Extract the (x, y) coordinate from the center of the cell holding the provided text.  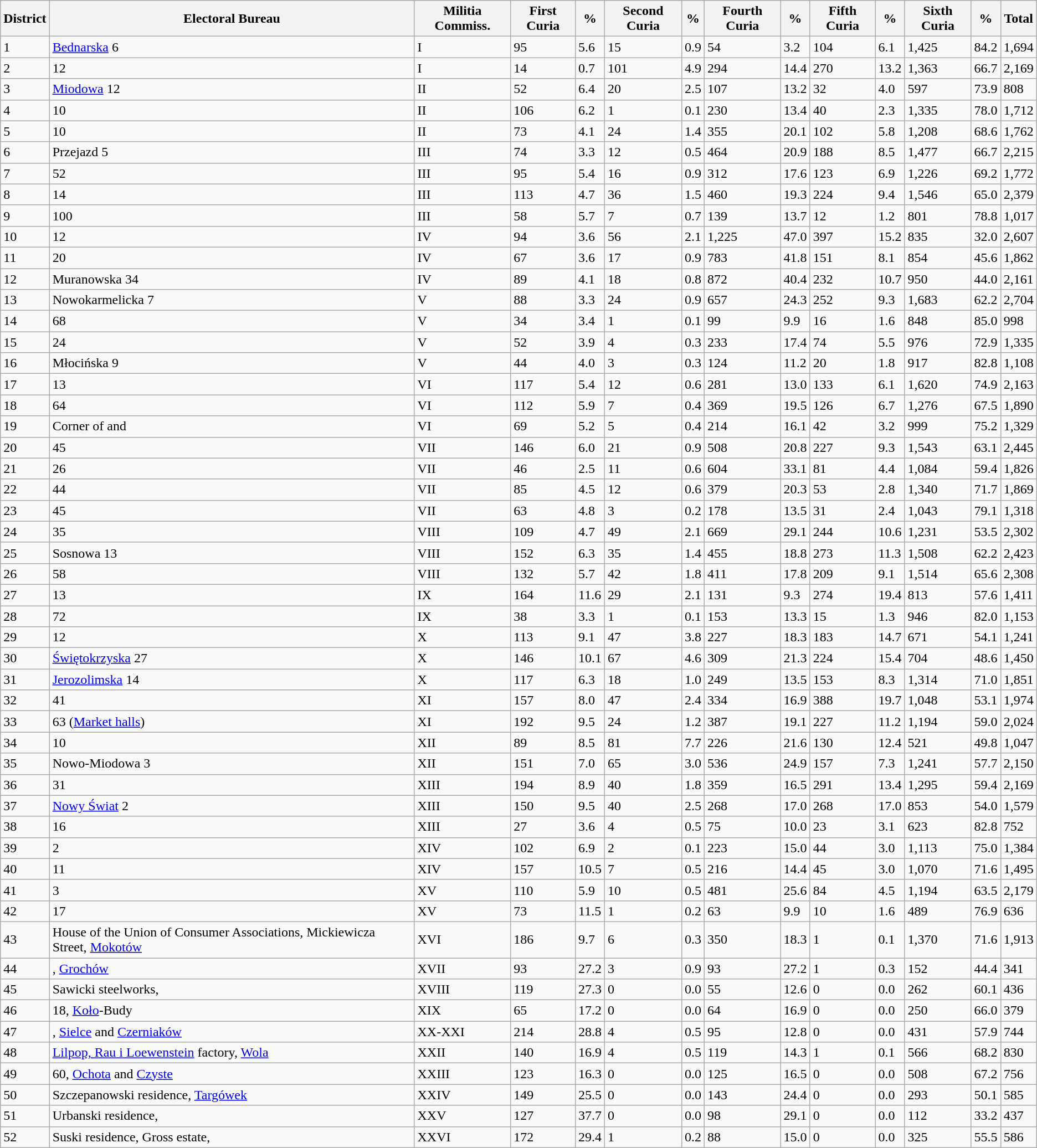
XXII (463, 1053)
17.6 (795, 173)
437 (1018, 1116)
6.0 (591, 447)
54 (743, 47)
4.9 (692, 68)
Świętokrzyska 27 (232, 658)
950 (938, 279)
Sosnowa 13 (232, 553)
20.3 (795, 490)
1,295 (938, 785)
67.2 (986, 1074)
4.8 (591, 511)
281 (743, 384)
813 (938, 595)
226 (743, 743)
230 (743, 110)
8.1 (890, 258)
801 (938, 215)
13.7 (795, 215)
397 (843, 236)
2,179 (1018, 890)
68 (232, 321)
10.7 (890, 279)
19.7 (890, 701)
1,762 (1018, 131)
65.6 (986, 574)
9.7 (591, 939)
946 (938, 616)
3.9 (591, 342)
56 (644, 236)
232 (843, 279)
132 (543, 574)
2,445 (1018, 447)
209 (843, 574)
388 (843, 701)
54.1 (986, 637)
19.5 (795, 405)
1,712 (1018, 110)
2,150 (1018, 764)
2,215 (1018, 152)
51 (25, 1116)
1,363 (938, 68)
78.8 (986, 215)
1,514 (938, 574)
917 (938, 363)
74.9 (986, 384)
75.2 (986, 426)
216 (743, 869)
33 (25, 722)
24.9 (795, 764)
53 (843, 490)
5.2 (591, 426)
20.1 (795, 131)
XIX (463, 1011)
30 (25, 658)
Bednarska 6 (232, 47)
District (25, 19)
2.3 (890, 110)
49.8 (986, 743)
1,826 (1018, 469)
623 (938, 827)
60, Ochota and Czyste (232, 1074)
1,579 (1018, 806)
Sawicki steelworks, (232, 990)
15.2 (890, 236)
69.2 (986, 173)
63.5 (986, 890)
79.1 (986, 511)
1,450 (1018, 658)
223 (743, 848)
28 (25, 616)
107 (743, 89)
17.8 (795, 574)
55.5 (986, 1137)
133 (843, 384)
999 (938, 426)
28.8 (591, 1032)
First Curia (543, 19)
44.4 (986, 969)
1,276 (938, 405)
1,620 (938, 384)
8.0 (591, 701)
12.6 (795, 990)
94 (543, 236)
293 (938, 1095)
53.5 (986, 532)
188 (843, 152)
37.7 (591, 1116)
XXIV (463, 1095)
464 (743, 152)
1,043 (938, 511)
37 (25, 806)
521 (938, 743)
1,851 (1018, 679)
244 (843, 532)
Szczepanowski residence, Targówek (232, 1095)
1,070 (938, 869)
33.2 (986, 1116)
872 (743, 279)
808 (1018, 89)
24.4 (795, 1095)
43 (25, 939)
Jerozolimska 14 (232, 679)
2,024 (1018, 722)
22 (25, 490)
41.8 (795, 258)
853 (938, 806)
75.0 (986, 848)
2,161 (1018, 279)
33.1 (795, 469)
XX-XXI (463, 1032)
233 (743, 342)
25.5 (591, 1095)
110 (543, 890)
15.4 (890, 658)
294 (743, 68)
2,163 (1018, 384)
24.3 (795, 300)
369 (743, 405)
5.6 (591, 47)
6.2 (591, 110)
1.5 (692, 194)
460 (743, 194)
783 (743, 258)
5.5 (890, 342)
45.6 (986, 258)
1,153 (1018, 616)
669 (743, 532)
830 (1018, 1053)
19.4 (890, 595)
3.4 (591, 321)
12.8 (795, 1032)
66.0 (986, 1011)
274 (843, 595)
124 (743, 363)
14.3 (795, 1053)
411 (743, 574)
39 (25, 848)
140 (543, 1053)
Electoral Bureau (232, 19)
186 (543, 939)
Przejazd 5 (232, 152)
2,607 (1018, 236)
4.6 (692, 658)
10.5 (591, 869)
1.0 (692, 679)
29.4 (591, 1137)
16.3 (591, 1074)
Corner of and (232, 426)
7.3 (890, 764)
19 (25, 426)
489 (938, 911)
44.0 (986, 279)
69 (543, 426)
604 (743, 469)
Nowo-Miodowa 3 (232, 764)
1,231 (938, 532)
273 (843, 553)
85 (543, 490)
18.8 (795, 553)
636 (1018, 911)
59.0 (986, 722)
57.9 (986, 1032)
1,047 (1018, 743)
6.7 (890, 405)
82.0 (986, 616)
Fourth Curia (743, 19)
73.9 (986, 89)
566 (938, 1053)
355 (743, 131)
17.4 (795, 342)
Urbanski residence, (232, 1116)
57.7 (986, 764)
249 (743, 679)
68.2 (986, 1053)
9 (25, 215)
0.8 (692, 279)
XXVI (463, 1137)
1,318 (1018, 511)
6.4 (591, 89)
334 (743, 701)
359 (743, 785)
85.0 (986, 321)
1,108 (1018, 363)
1,495 (1018, 869)
25.6 (795, 890)
XVIII (463, 990)
1,974 (1018, 701)
50.1 (986, 1095)
76.9 (986, 911)
1,869 (1018, 490)
Nowokarmelicka 7 (232, 300)
11.6 (591, 595)
597 (938, 89)
1,208 (938, 131)
10.1 (591, 658)
13.3 (795, 616)
Militia Commiss. (463, 19)
9.4 (890, 194)
130 (843, 743)
53.1 (986, 701)
67.5 (986, 405)
481 (743, 890)
1,683 (938, 300)
18, Koło-Budy (232, 1011)
63.1 (986, 447)
8.3 (890, 679)
1,384 (1018, 848)
40.4 (795, 279)
2,302 (1018, 532)
17.2 (591, 1011)
2,704 (1018, 300)
2,379 (1018, 194)
536 (743, 764)
250 (938, 1011)
1,508 (938, 553)
71.0 (986, 679)
2,308 (1018, 574)
Suski residence, Gross estate, (232, 1137)
1.3 (890, 616)
586 (1018, 1137)
63 (Market halls) (232, 722)
, Grochów (232, 969)
4.4 (890, 469)
172 (543, 1137)
27.3 (591, 990)
350 (743, 939)
848 (938, 321)
48.6 (986, 658)
1,370 (938, 939)
99 (743, 321)
341 (1018, 969)
84 (843, 890)
72.9 (986, 342)
1,340 (938, 490)
194 (543, 785)
1,425 (938, 47)
127 (543, 1116)
976 (938, 342)
262 (938, 990)
3.1 (890, 827)
7.7 (692, 743)
72 (232, 616)
32.0 (986, 236)
Second Curia (644, 19)
126 (843, 405)
10.6 (890, 532)
1,913 (1018, 939)
16.1 (795, 426)
164 (543, 595)
252 (843, 300)
150 (543, 806)
12.4 (890, 743)
House of the Union of Consumer Associations, Mickiewicza Street, Mokotów (232, 939)
2,423 (1018, 553)
Młocińska 9 (232, 363)
Nowy Świat 2 (232, 806)
854 (938, 258)
60.1 (986, 990)
752 (1018, 827)
178 (743, 511)
3.8 (692, 637)
131 (743, 595)
309 (743, 658)
, Sielce and Czerniaków (232, 1032)
55 (743, 990)
104 (843, 47)
11.5 (591, 911)
325 (938, 1137)
1,543 (938, 447)
8.9 (591, 785)
1,113 (938, 848)
84.2 (986, 47)
98 (743, 1116)
125 (743, 1074)
XXIII (463, 1074)
14.7 (890, 637)
101 (644, 68)
Lilpop, Rau i Loewenstein factory, Wola (232, 1053)
20.8 (795, 447)
143 (743, 1095)
XXV (463, 1116)
Fifth Curia (843, 19)
1,546 (938, 194)
270 (843, 68)
1,772 (1018, 173)
312 (743, 173)
744 (1018, 1032)
21.3 (795, 658)
78.0 (986, 110)
11.3 (890, 553)
455 (743, 553)
Miodowa 12 (232, 89)
109 (543, 532)
71.7 (986, 490)
Total (1018, 19)
XVI (463, 939)
5.8 (890, 131)
10.0 (795, 827)
48 (25, 1053)
387 (743, 722)
704 (938, 658)
1,314 (938, 679)
657 (743, 300)
1,862 (1018, 258)
1,477 (938, 152)
19.1 (795, 722)
8 (25, 194)
1,694 (1018, 47)
20.9 (795, 152)
1,017 (1018, 215)
1,084 (938, 469)
1,048 (938, 701)
1,890 (1018, 405)
54.0 (986, 806)
183 (843, 637)
65.0 (986, 194)
1,225 (743, 236)
149 (543, 1095)
47.0 (795, 236)
100 (232, 215)
192 (543, 722)
756 (1018, 1074)
998 (1018, 321)
431 (938, 1032)
1,329 (1018, 426)
7.0 (591, 764)
436 (1018, 990)
68.6 (986, 131)
1,411 (1018, 595)
75 (743, 827)
19.3 (795, 194)
835 (938, 236)
25 (25, 553)
57.6 (986, 595)
291 (843, 785)
585 (1018, 1095)
671 (938, 637)
106 (543, 110)
21.6 (795, 743)
13.0 (795, 384)
1,226 (938, 173)
139 (743, 215)
Muranowska 34 (232, 279)
Sixth Curia (938, 19)
50 (25, 1095)
XVII (463, 969)
2.8 (890, 490)
